Capture the cell that displays the provided text and extract its (X, Y) central coordinate. 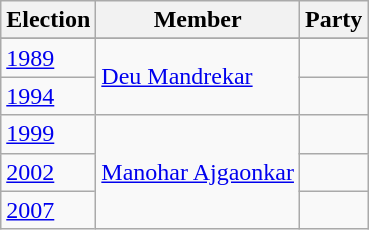
1999 (48, 134)
1994 (48, 96)
Deu Mandrekar (198, 77)
Member (198, 20)
1989 (48, 58)
2007 (48, 210)
Manohar Ajgaonkar (198, 172)
2002 (48, 172)
Election (48, 20)
Party (333, 20)
